Identify which cell holds the provided text, then report its [X, Y] central coordinate. 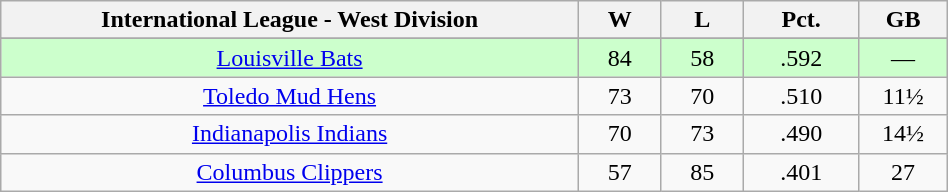
.490 [801, 134]
57 [619, 172]
W [619, 20]
.592 [801, 58]
58 [702, 58]
Columbus Clippers [290, 172]
84 [619, 58]
14½ [903, 134]
.401 [801, 172]
Toledo Mud Hens [290, 96]
27 [903, 172]
.510 [801, 96]
GB [903, 20]
Pct. [801, 20]
International League - West Division [290, 20]
Louisville Bats [290, 58]
L [702, 20]
11½ [903, 96]
— [903, 58]
85 [702, 172]
Indianapolis Indians [290, 134]
